Determine the (X, Y) coordinate at the center of the cell enclosing the given text.  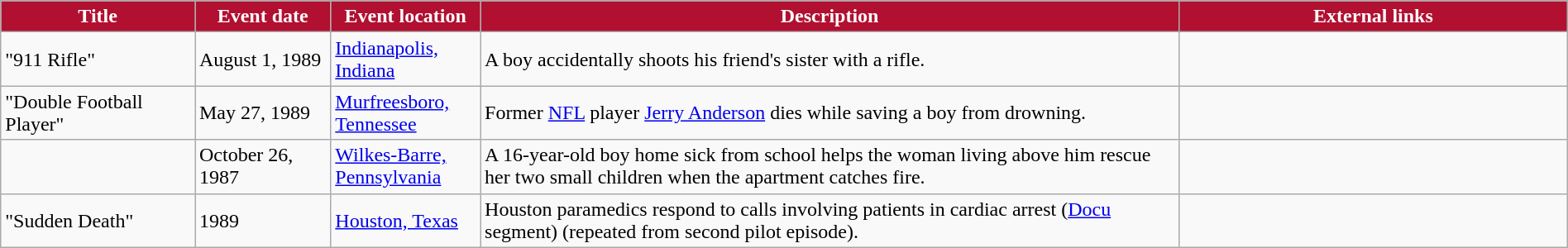
Houston, Texas (405, 220)
A boy accidentally shoots his friend's sister with a rifle. (830, 60)
Former NFL player Jerry Anderson dies while saving a boy from drowning. (830, 112)
Houston paramedics respond to calls involving patients in cardiac arrest (Docu segment) (repeated from second pilot episode). (830, 220)
External links (1374, 17)
Description (830, 17)
"911 Rifle" (98, 60)
Event location (405, 17)
A 16-year-old boy home sick from school helps the woman living above him rescue her two small children when the apartment catches fire. (830, 167)
Murfreesboro, Tennessee (405, 112)
May 27, 1989 (263, 112)
Wilkes-Barre, Pennsylvania (405, 167)
October 26, 1987 (263, 167)
Event date (263, 17)
Title (98, 17)
"Double Football Player" (98, 112)
"Sudden Death" (98, 220)
Indianapolis, Indiana (405, 60)
1989 (263, 220)
August 1, 1989 (263, 60)
